For the text-containing cell, return its midpoint in (X, Y) coordinate format. 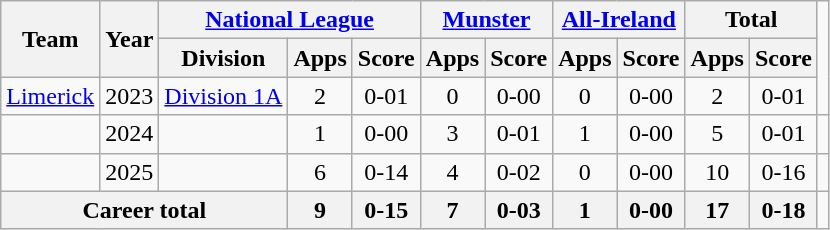
4 (452, 172)
Year (130, 39)
0-02 (519, 172)
0-16 (783, 172)
0-18 (783, 210)
10 (717, 172)
0-03 (519, 210)
National League (290, 20)
Career total (144, 210)
5 (717, 134)
9 (320, 210)
7 (452, 210)
Munster (486, 20)
Division (224, 58)
2023 (130, 96)
2025 (130, 172)
0-15 (386, 210)
Division 1A (224, 96)
0-14 (386, 172)
2024 (130, 134)
3 (452, 134)
Team (50, 39)
6 (320, 172)
All-Ireland (619, 20)
Total (751, 20)
Limerick (50, 96)
17 (717, 210)
